Locate the cell with the specified text and output its [X, Y] center coordinate. 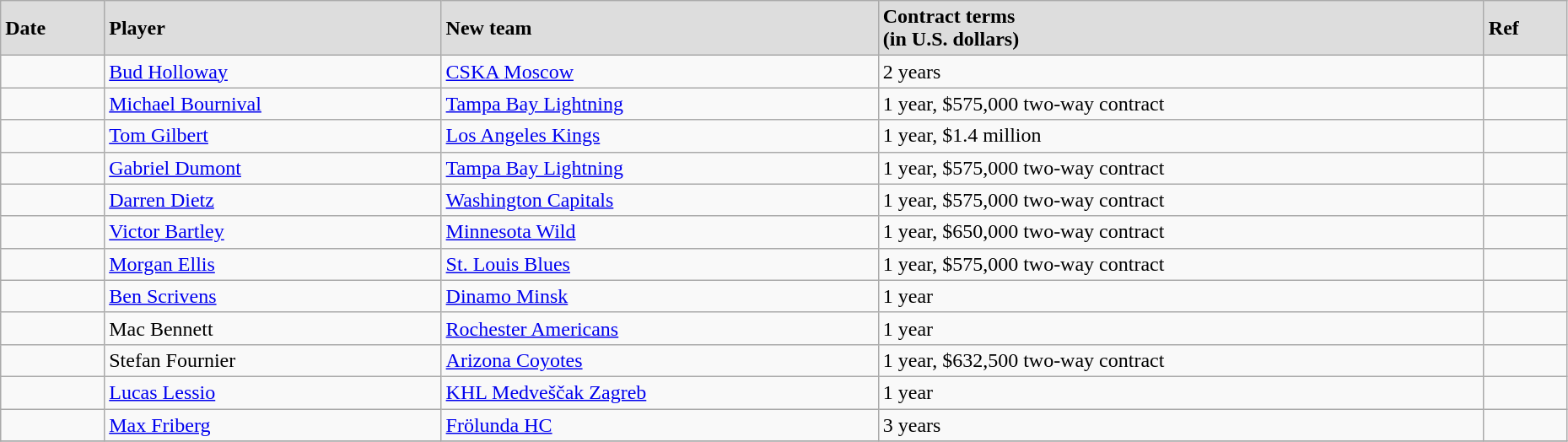
Ref [1525, 29]
Date [52, 29]
Minnesota Wild [660, 232]
KHL Medveščak Zagreb [660, 392]
Morgan Ellis [273, 264]
Darren Dietz [273, 200]
1 year, $1.4 million [1181, 136]
Bud Holloway [273, 72]
Dinamo Minsk [660, 296]
3 years [1181, 424]
Mac Bennett [273, 328]
CSKA Moscow [660, 72]
Michael Bournival [273, 104]
Arizona Coyotes [660, 360]
Contract terms(in U.S. dollars) [1181, 29]
Max Friberg [273, 424]
Player [273, 29]
Los Angeles Kings [660, 136]
1 year, $650,000 two-way contract [1181, 232]
St. Louis Blues [660, 264]
1 year, $632,500 two-way contract [1181, 360]
Washington Capitals [660, 200]
Tom Gilbert [273, 136]
Gabriel Dumont [273, 168]
Frölunda HC [660, 424]
2 years [1181, 72]
New team [660, 29]
Stefan Fournier [273, 360]
Victor Bartley [273, 232]
Rochester Americans [660, 328]
Ben Scrivens [273, 296]
Lucas Lessio [273, 392]
